Pinpoint the cell where the given text exists, returning its (X, Y) midpoint coordinate. 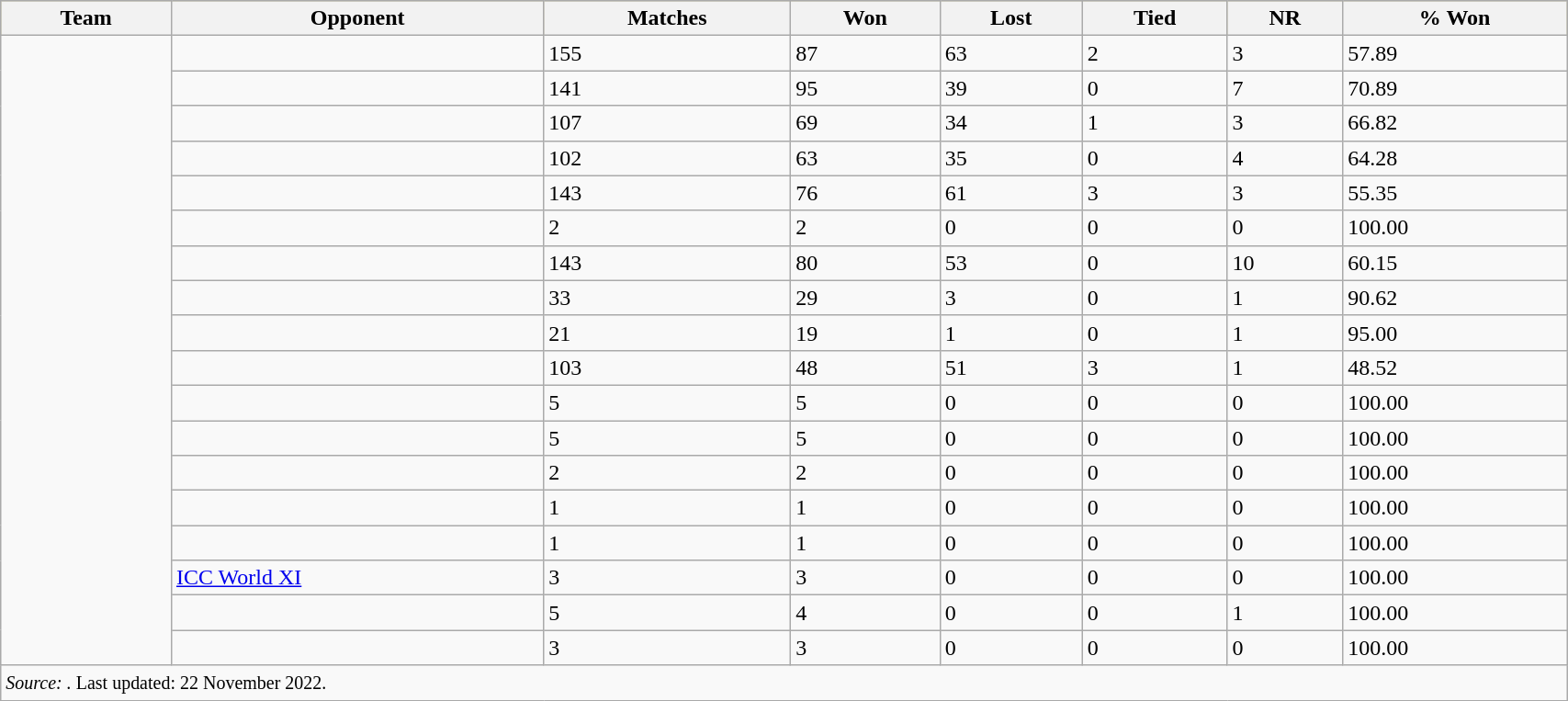
141 (667, 88)
55.35 (1455, 193)
ICC World XI (356, 578)
Team (86, 18)
57.89 (1455, 53)
21 (667, 333)
NR (1285, 18)
60.15 (1455, 263)
33 (667, 298)
102 (667, 158)
66.82 (1455, 123)
39 (1010, 88)
53 (1010, 263)
35 (1010, 158)
69 (865, 123)
95 (865, 88)
7 (1285, 88)
19 (865, 333)
155 (667, 53)
Lost (1010, 18)
Matches (667, 18)
90.62 (1455, 298)
70.89 (1455, 88)
10 (1285, 263)
76 (865, 193)
Opponent (356, 18)
Source: . Last updated: 22 November 2022. (784, 683)
48.52 (1455, 367)
61 (1010, 193)
51 (1010, 367)
87 (865, 53)
Won (865, 18)
103 (667, 367)
Tied (1155, 18)
34 (1010, 123)
107 (667, 123)
% Won (1455, 18)
29 (865, 298)
48 (865, 367)
80 (865, 263)
64.28 (1455, 158)
95.00 (1455, 333)
